Identify which cell holds the provided text, then report its [X, Y] central coordinate. 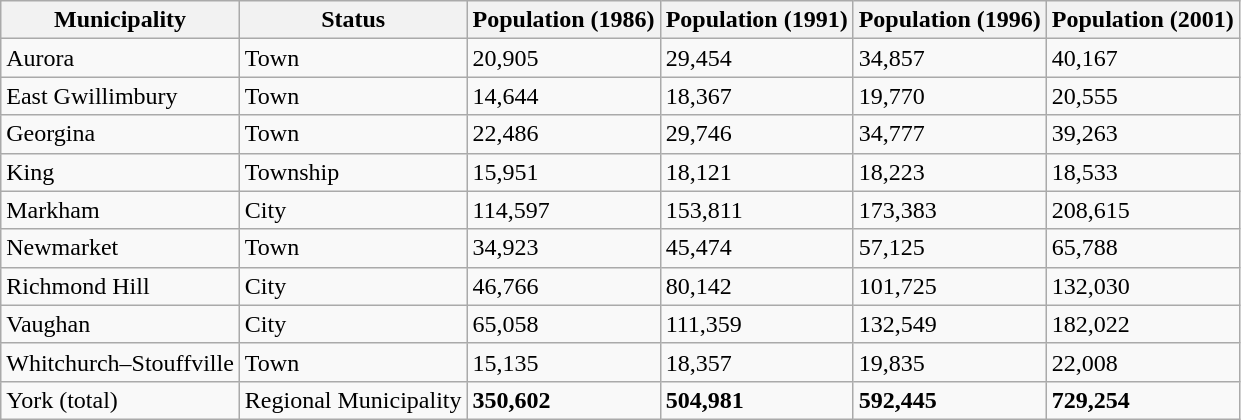
34,923 [564, 248]
Georgina [120, 134]
Population (1991) [756, 20]
King [120, 172]
504,981 [756, 400]
46,766 [564, 286]
Vaughan [120, 324]
14,644 [564, 96]
65,058 [564, 324]
Newmarket [120, 248]
19,835 [950, 362]
65,788 [1142, 248]
182,022 [1142, 324]
Population (2001) [1142, 20]
20,905 [564, 58]
18,533 [1142, 172]
Richmond Hill [120, 286]
22,008 [1142, 362]
39,263 [1142, 134]
18,367 [756, 96]
80,142 [756, 286]
729,254 [1142, 400]
101,725 [950, 286]
173,383 [950, 210]
Regional Municipality [353, 400]
34,857 [950, 58]
29,746 [756, 134]
Township [353, 172]
18,121 [756, 172]
15,951 [564, 172]
40,167 [1142, 58]
Whitchurch–Stouffville [120, 362]
19,770 [950, 96]
114,597 [564, 210]
York (total) [120, 400]
Status [353, 20]
111,359 [756, 324]
Aurora [120, 58]
Population (1996) [950, 20]
22,486 [564, 134]
East Gwillimbury [120, 96]
350,602 [564, 400]
592,445 [950, 400]
18,357 [756, 362]
15,135 [564, 362]
208,615 [1142, 210]
45,474 [756, 248]
34,777 [950, 134]
153,811 [756, 210]
57,125 [950, 248]
Population (1986) [564, 20]
132,030 [1142, 286]
132,549 [950, 324]
29,454 [756, 58]
18,223 [950, 172]
Markham [120, 210]
20,555 [1142, 96]
Municipality [120, 20]
